Pinpoint the cell where the given text exists, returning its [X, Y] midpoint coordinate. 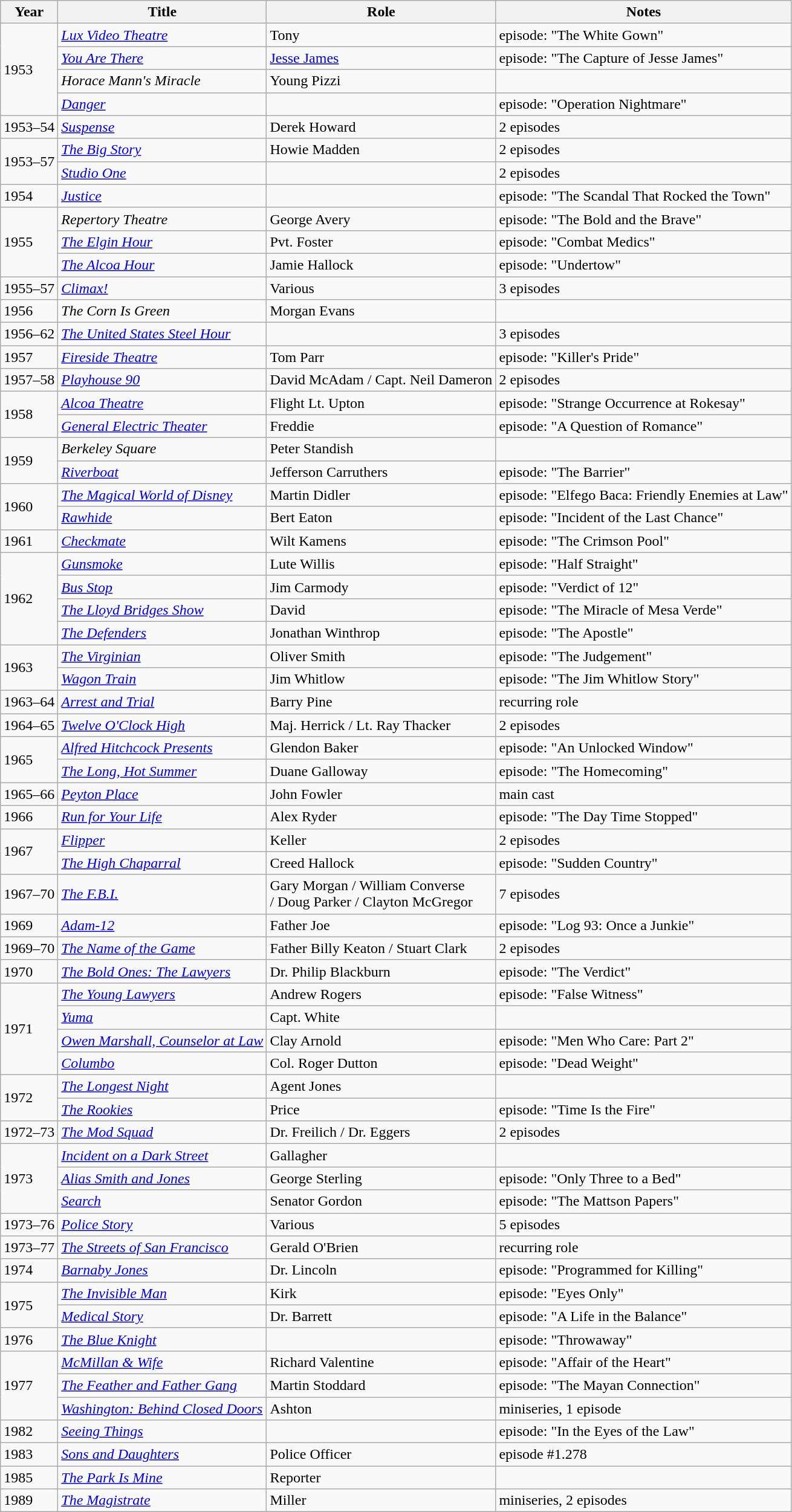
Jonathan Winthrop [381, 633]
1957–58 [29, 380]
Miller [381, 1501]
Father Billy Keaton / Stuart Clark [381, 948]
Owen Marshall, Counselor at Law [162, 1040]
Reporter [381, 1478]
Agent Jones [381, 1087]
Clay Arnold [381, 1040]
Police Story [162, 1224]
miniseries, 2 episodes [643, 1501]
episode: "The Miracle of Mesa Verde" [643, 610]
Riverboat [162, 472]
Andrew Rogers [381, 994]
Wilt Kamens [381, 541]
episode: "A Question of Romance" [643, 426]
episode: "Log 93: Once a Junkie" [643, 925]
1972–73 [29, 1132]
1967 [29, 851]
1953–54 [29, 127]
Arrest and Trial [162, 702]
episode: "Affair of the Heart" [643, 1362]
1989 [29, 1501]
General Electric Theater [162, 426]
David McAdam / Capt. Neil Dameron [381, 380]
The Rookies [162, 1110]
Derek Howard [381, 127]
episode: "Only Three to a Bed" [643, 1178]
episode: "Operation Nightmare" [643, 104]
Keller [381, 840]
The F.B.I. [162, 894]
Sons and Daughters [162, 1455]
1965 [29, 760]
Alex Ryder [381, 817]
Rawhide [162, 518]
Search [162, 1201]
episode: "A Life in the Balance" [643, 1316]
episode: "The Judgement" [643, 656]
1971 [29, 1029]
main cast [643, 794]
Lux Video Theatre [162, 35]
1970 [29, 971]
episode: "Incident of the Last Chance" [643, 518]
1963–64 [29, 702]
Freddie [381, 426]
1972 [29, 1098]
Columbo [162, 1064]
episode: "The Verdict" [643, 971]
1959 [29, 460]
1955–57 [29, 288]
1953 [29, 69]
1976 [29, 1339]
Horace Mann's Miracle [162, 81]
Flight Lt. Upton [381, 403]
Duane Galloway [381, 771]
Morgan Evans [381, 311]
1967–70 [29, 894]
The Elgin Hour [162, 242]
episode: "Strange Occurrence at Rokesay" [643, 403]
The Alcoa Hour [162, 265]
episode: "The Barrier" [643, 472]
Glendon Baker [381, 748]
episode #1.278 [643, 1455]
George Avery [381, 219]
Danger [162, 104]
David [381, 610]
Alcoa Theatre [162, 403]
1974 [29, 1270]
1975 [29, 1305]
Jefferson Carruthers [381, 472]
Title [162, 12]
Run for Your Life [162, 817]
1964–65 [29, 725]
Year [29, 12]
The Magistrate [162, 1501]
1982 [29, 1432]
episode: "Men Who Care: Part 2" [643, 1040]
1963 [29, 667]
1960 [29, 506]
episode: "The Apostle" [643, 633]
1961 [29, 541]
Wagon Train [162, 679]
The Virginian [162, 656]
Kirk [381, 1293]
Bus Stop [162, 587]
Yuma [162, 1017]
Martin Stoddard [381, 1385]
1969 [29, 925]
Climax! [162, 288]
Peyton Place [162, 794]
The Invisible Man [162, 1293]
Howie Madden [381, 150]
episode: "Time Is the Fire" [643, 1110]
Gerald O'Brien [381, 1247]
Barnaby Jones [162, 1270]
1973–77 [29, 1247]
1962 [29, 598]
Justice [162, 196]
Studio One [162, 173]
1956 [29, 311]
1965–66 [29, 794]
Col. Roger Dutton [381, 1064]
Gunsmoke [162, 564]
Peter Standish [381, 449]
Jim Whitlow [381, 679]
The Long, Hot Summer [162, 771]
The Park Is Mine [162, 1478]
episode: "False Witness" [643, 994]
Gary Morgan / William Converse/ Doug Parker / Clayton McGregor [381, 894]
1973–76 [29, 1224]
Berkeley Square [162, 449]
episode: "The Bold and the Brave" [643, 219]
Ashton [381, 1409]
The United States Steel Hour [162, 334]
episode: "Killer's Pride" [643, 357]
You Are There [162, 58]
Young Pizzi [381, 81]
episode: "The Homecoming" [643, 771]
John Fowler [381, 794]
Capt. White [381, 1017]
episode: "Throwaway" [643, 1339]
Police Officer [381, 1455]
Flipper [162, 840]
Tom Parr [381, 357]
episode: "An Unlocked Window" [643, 748]
1966 [29, 817]
episode: "Undertow" [643, 265]
episode: "The Mayan Connection" [643, 1385]
episode: "Eyes Only" [643, 1293]
The Feather and Father Gang [162, 1385]
Martin Didler [381, 495]
The Blue Knight [162, 1339]
1983 [29, 1455]
Incident on a Dark Street [162, 1155]
The Lloyd Bridges Show [162, 610]
1958 [29, 415]
5 episodes [643, 1224]
Repertory Theatre [162, 219]
Pvt. Foster [381, 242]
1956–62 [29, 334]
The Mod Squad [162, 1132]
Senator Gordon [381, 1201]
Jim Carmody [381, 587]
Checkmate [162, 541]
McMillan & Wife [162, 1362]
Medical Story [162, 1316]
Dr. Lincoln [381, 1270]
Tony [381, 35]
The Streets of San Francisco [162, 1247]
Jesse James [381, 58]
Dr. Barrett [381, 1316]
episode: "Elfego Baca: Friendly Enemies at Law" [643, 495]
George Sterling [381, 1178]
1969–70 [29, 948]
1954 [29, 196]
1977 [29, 1385]
episode: "The Jim Whitlow Story" [643, 679]
The Name of the Game [162, 948]
The Bold Ones: The Lawyers [162, 971]
episode: "In the Eyes of the Law" [643, 1432]
Fireside Theatre [162, 357]
Role [381, 12]
The Magical World of Disney [162, 495]
Creed Hallock [381, 863]
Maj. Herrick / Lt. Ray Thacker [381, 725]
Seeing Things [162, 1432]
Lute Willis [381, 564]
Richard Valentine [381, 1362]
episode: "The Crimson Pool" [643, 541]
1957 [29, 357]
Father Joe [381, 925]
1955 [29, 242]
episode: "Sudden Country" [643, 863]
Alfred Hitchcock Presents [162, 748]
Dr. Philip Blackburn [381, 971]
1973 [29, 1178]
Barry Pine [381, 702]
Bert Eaton [381, 518]
episode: "Combat Medics" [643, 242]
episode: "The Mattson Papers" [643, 1201]
Twelve O'Clock High [162, 725]
The Big Story [162, 150]
Notes [643, 12]
episode: "The Capture of Jesse James" [643, 58]
Playhouse 90 [162, 380]
Gallagher [381, 1155]
Dr. Freilich / Dr. Eggers [381, 1132]
Jamie Hallock [381, 265]
episode: "Verdict of 12" [643, 587]
Alias Smith and Jones [162, 1178]
The Corn Is Green [162, 311]
episode: "Half Straight" [643, 564]
The Longest Night [162, 1087]
1985 [29, 1478]
The Defenders [162, 633]
episode: "Programmed for Killing" [643, 1270]
Suspense [162, 127]
Adam-12 [162, 925]
episode: "The White Gown" [643, 35]
episode: "The Day Time Stopped" [643, 817]
7 episodes [643, 894]
Price [381, 1110]
episode: "The Scandal That Rocked the Town" [643, 196]
The Young Lawyers [162, 994]
Washington: Behind Closed Doors [162, 1409]
episode: "Dead Weight" [643, 1064]
Oliver Smith [381, 656]
The High Chaparral [162, 863]
1953–57 [29, 161]
miniseries, 1 episode [643, 1409]
